Capture the cell that displays the provided text and extract its [X, Y] central coordinate. 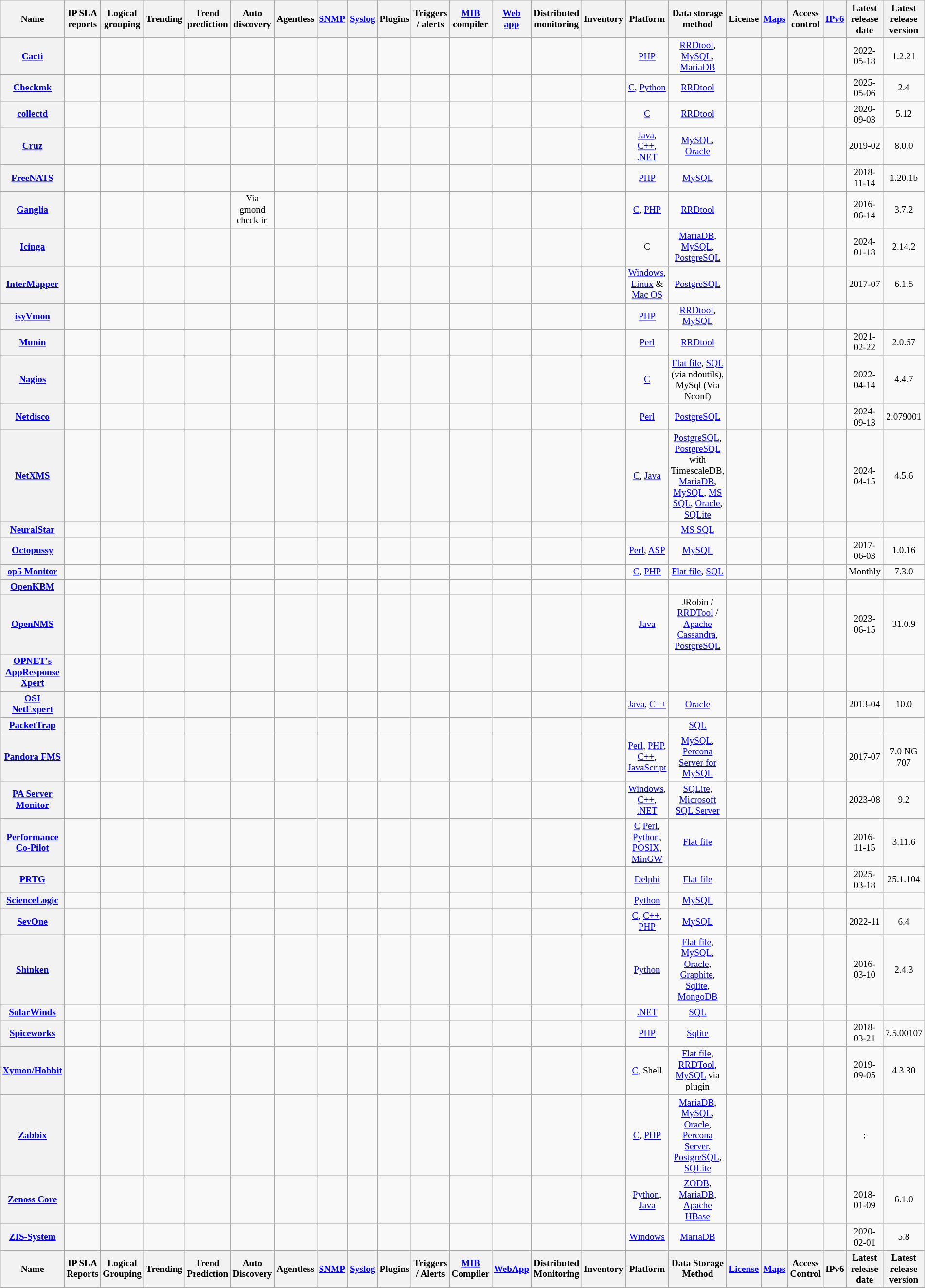
Auto discovery [252, 19]
C Perl, Python, POSIX, MinGW [647, 842]
Cruz [33, 146]
PostgreSQL, PostgreSQL with TimescaleDB, MariaDB, MySQL, MS SQL, Oracle, SQLite [697, 476]
Triggers / alerts [430, 19]
7.0 NG 707 [904, 757]
Icinga [33, 247]
Sqlite [697, 1033]
5.12 [904, 114]
2.4.3 [904, 969]
2023-08 [865, 800]
C, Java [647, 476]
7.5.00107 [904, 1033]
Flat file, SQL (via ndoutils), MySql (Via Nconf) [697, 379]
25.1.104 [904, 880]
MS SQL [697, 530]
7.3.0 [904, 572]
Auto Discovery [252, 1269]
MIB Compiler [471, 1269]
Shinken [33, 969]
6.4 [904, 921]
Pandora FMS [33, 757]
Data storage method [697, 19]
JRobin / RRDTool / Apache Cassandra, PostgreSQL [697, 625]
OpenKBM [33, 587]
Performance Co-Pilot [33, 842]
2022-11 [865, 921]
C, Python [647, 88]
2018-03-21 [865, 1033]
2016-06-14 [865, 210]
3.7.2 [904, 210]
IP SLA reports [83, 19]
2019-02 [865, 146]
isyVmon [33, 316]
Xymon/Hobbit [33, 1070]
10.0 [904, 704]
SevOne [33, 921]
RRDtool, MySQL [697, 316]
2024-09-13 [865, 417]
Spiceworks [33, 1033]
2.0.67 [904, 342]
Access Control [805, 1269]
OSI NetExpert [33, 704]
Flat file, RRDTool, MySQL via plugin [697, 1070]
Java, C++ [647, 704]
2021-02-22 [865, 342]
ZIS-System [33, 1237]
MIB compiler [471, 19]
2016-11-15 [865, 842]
2023-06-15 [865, 625]
1.2.21 [904, 56]
PRTG [33, 880]
MariaDB, MySQL, Oracle, Percona Server, PostgreSQL, SQLite [697, 1135]
MySQL, Percona Server for MySQL [697, 757]
MySQL, Oracle [697, 146]
31.0.9 [904, 625]
Logical Grouping [123, 1269]
2024-01-18 [865, 247]
2025-03-18 [865, 880]
NetXMS [33, 476]
2020-09-03 [865, 114]
2.14.2 [904, 247]
Ganglia [33, 210]
Zabbix [33, 1135]
OPNET's AppResponse Xpert [33, 672]
NeuralStar [33, 530]
Java, C++, .NET [647, 146]
2017-06-03 [865, 551]
Monthly [865, 572]
MariaDB, MySQL, PostgreSQL [697, 247]
Flat file, MySQL, Oracle, Graphite, Sqlite, MongoDB [697, 969]
2024-04-15 [865, 476]
Via gmond check in [252, 210]
C, Shell [647, 1070]
Trend Prediction [208, 1269]
IP SLA Reports [83, 1269]
Netdisco [33, 417]
; [865, 1135]
4.4.7 [904, 379]
Python, Java [647, 1199]
1.20.1b [904, 178]
2.4 [904, 88]
Delphi [647, 880]
Logical grouping [123, 19]
C, C++, PHP [647, 921]
Distributed monitoring [556, 19]
FreeNATS [33, 178]
Oracle [697, 704]
Windows, Linux & Mac OS [647, 284]
2018-11-14 [865, 178]
2022-05-18 [865, 56]
Distributed Monitoring [556, 1269]
ScienceLogic [33, 901]
6.1.5 [904, 284]
Munin [33, 342]
SQLite, Microsoft SQL Server [697, 800]
Access control [805, 19]
PA Server Monitor [33, 800]
6.1.0 [904, 1199]
8.0.0 [904, 146]
2016-03-10 [865, 969]
2018-01-09 [865, 1199]
2019-09-05 [865, 1070]
3.11.6 [904, 842]
Perl, PHP, C++, JavaScript [647, 757]
SolarWinds [33, 1013]
1.0.16 [904, 551]
Zenoss Core [33, 1199]
Triggers / Alerts [430, 1269]
WebApp [512, 1269]
PacketTrap [33, 725]
2022-04-14 [865, 379]
InterMapper [33, 284]
Octopussy [33, 551]
ZODB, MariaDB, Apache HBase [697, 1199]
op5 Monitor [33, 572]
MariaDB [697, 1237]
2025-05-06 [865, 88]
Trend prediction [208, 19]
Java [647, 625]
2020-02-01 [865, 1237]
Web app [512, 19]
4.3.30 [904, 1070]
RRDtool, MySQL, MariaDB [697, 56]
Windows, C++, .NET [647, 800]
Data Storage Method [697, 1269]
OpenNMS [33, 625]
4.5.6 [904, 476]
Cacti [33, 56]
9.2 [904, 800]
5.8 [904, 1237]
collectd [33, 114]
.NET [647, 1013]
Checkmk [33, 88]
Windows [647, 1237]
2013-04 [865, 704]
Perl, ASP [647, 551]
2.079001 [904, 417]
Nagios [33, 379]
Flat file, SQL [697, 572]
